For the text-containing cell, return its midpoint in [x, y] coordinate format. 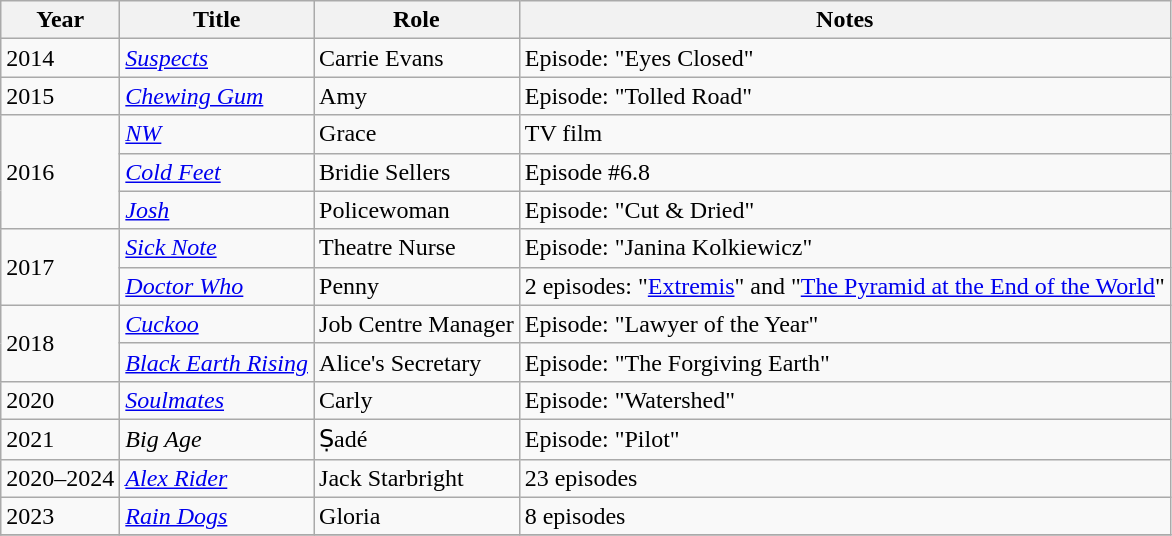
Big Age [217, 439]
2 episodes: "Extremis" and "The Pyramid at the End of the World" [844, 286]
2016 [60, 172]
Notes [844, 20]
TV film [844, 134]
Carrie Evans [417, 58]
Episode #6.8 [844, 172]
Episode: "Eyes Closed" [844, 58]
Carly [417, 400]
2020–2024 [60, 478]
Grace [417, 134]
2018 [60, 343]
Cuckoo [217, 324]
8 episodes [844, 516]
23 episodes [844, 478]
Ṣadé [417, 439]
Bridie Sellers [417, 172]
Chewing Gum [217, 96]
2023 [60, 516]
Alex Rider [217, 478]
Theatre Nurse [417, 248]
Policewoman [417, 210]
Episode: "Tolled Road" [844, 96]
Josh [217, 210]
2021 [60, 439]
Rain Dogs [217, 516]
2020 [60, 400]
2014 [60, 58]
Title [217, 20]
Doctor Who [217, 286]
Gloria [417, 516]
Episode: "Pilot" [844, 439]
Episode: "Watershed" [844, 400]
Black Earth Rising [217, 362]
Episode: "Cut & Dried" [844, 210]
Episode: "Janina Kolkiewicz" [844, 248]
Jack Starbright [417, 478]
Job Centre Manager [417, 324]
Suspects [217, 58]
2015 [60, 96]
Alice's Secretary [417, 362]
Episode: "Lawyer of the Year" [844, 324]
Sick Note [217, 248]
NW [217, 134]
Cold Feet [217, 172]
Soulmates [217, 400]
Episode: "The Forgiving Earth" [844, 362]
Year [60, 20]
2017 [60, 267]
Amy [417, 96]
Penny [417, 286]
Role [417, 20]
